Return the [x, y] coordinate for the center point of the cell that contains the specified text.  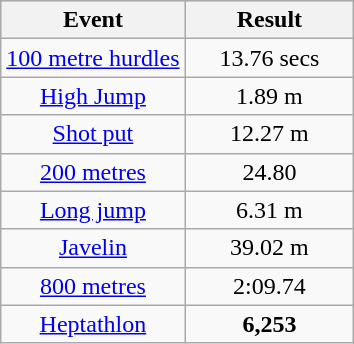
Shot put [93, 134]
12.27 m [270, 134]
200 metres [93, 172]
800 metres [93, 286]
6.31 m [270, 210]
13.76 secs [270, 58]
24.80 [270, 172]
1.89 m [270, 96]
Event [93, 20]
Heptathlon [93, 324]
39.02 m [270, 248]
Long jump [93, 210]
2:09.74 [270, 286]
Javelin [93, 248]
100 metre hurdles [93, 58]
6,253 [270, 324]
High Jump [93, 96]
Result [270, 20]
